Provide the (x, y) coordinate of the cell's center where the given text is located.  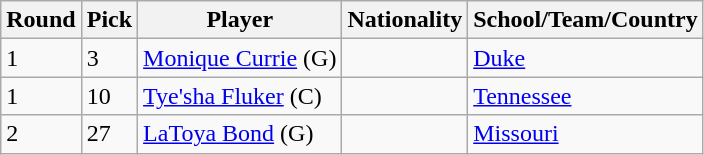
Round (41, 20)
27 (109, 134)
Player (240, 20)
LaToya Bond (G) (240, 134)
10 (109, 96)
Tye'sha Fluker (C) (240, 96)
3 (109, 58)
2 (41, 134)
Pick (109, 20)
School/Team/Country (586, 20)
Monique Currie (G) (240, 58)
Nationality (405, 20)
Missouri (586, 134)
Tennessee (586, 96)
Duke (586, 58)
